Scan for the cell matching the given text and deliver its (X, Y) coordinate at center. 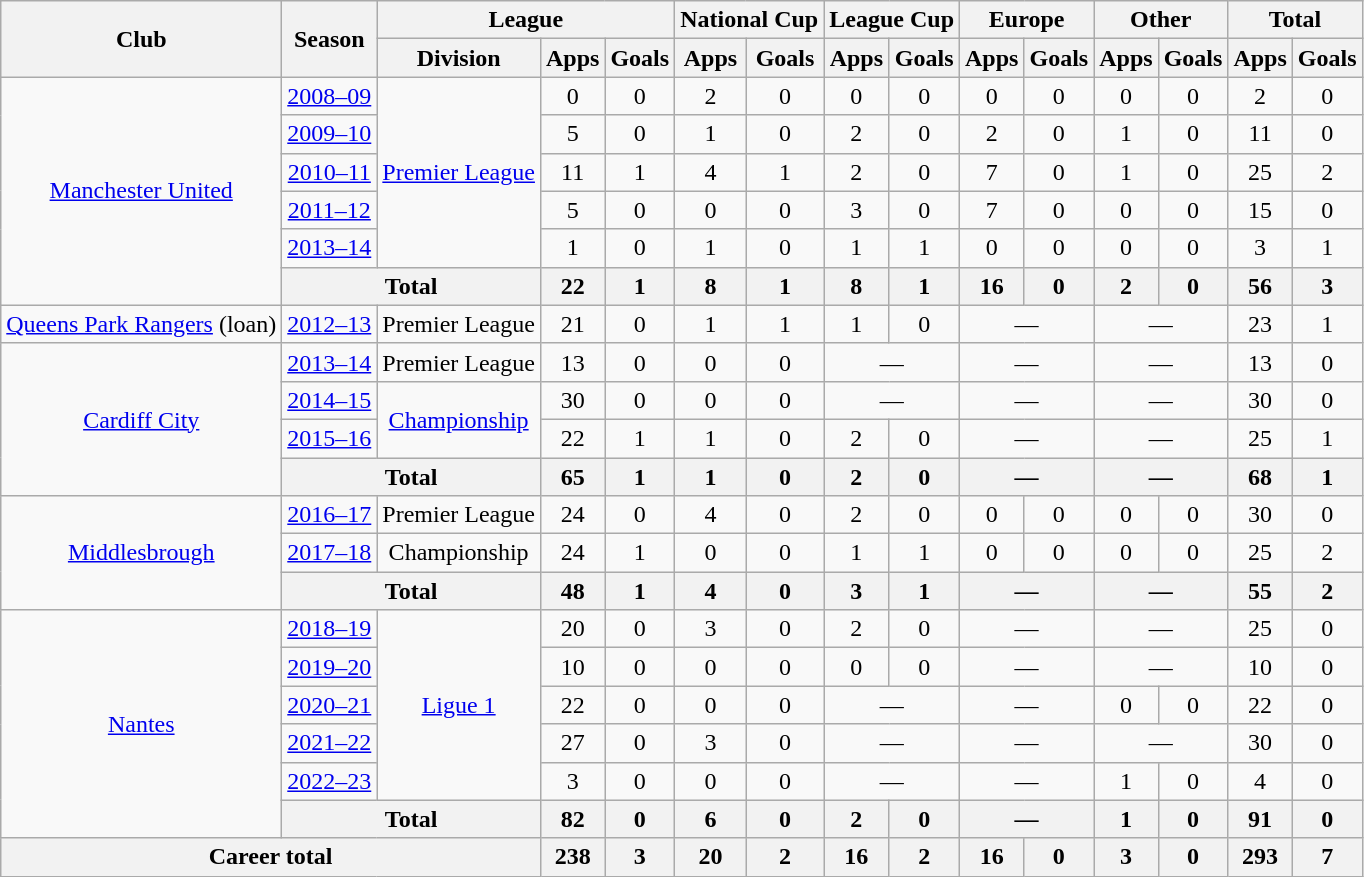
Manchester United (142, 191)
2012–13 (330, 324)
68 (1260, 477)
2022–23 (330, 781)
2015–16 (330, 438)
2016–17 (330, 515)
2019–20 (330, 667)
21 (572, 324)
Europe (1027, 20)
2017–18 (330, 553)
6 (711, 819)
2010–11 (330, 172)
27 (572, 743)
238 (572, 857)
15 (1260, 210)
2020–21 (330, 705)
Other (1161, 20)
293 (1260, 857)
Career total (271, 857)
Club (142, 39)
Queens Park Rangers (loan) (142, 324)
Middlesbrough (142, 553)
23 (1260, 324)
Division (459, 58)
Ligue 1 (459, 705)
National Cup (750, 20)
Nantes (142, 724)
Cardiff City (142, 419)
65 (572, 477)
48 (572, 591)
2014–15 (330, 400)
Season (330, 39)
2008–09 (330, 96)
91 (1260, 819)
League (526, 20)
55 (1260, 591)
2011–12 (330, 210)
56 (1260, 286)
2009–10 (330, 134)
2018–19 (330, 629)
82 (572, 819)
League Cup (892, 20)
2021–22 (330, 743)
